For the text-containing cell, return its midpoint in [X, Y] coordinate format. 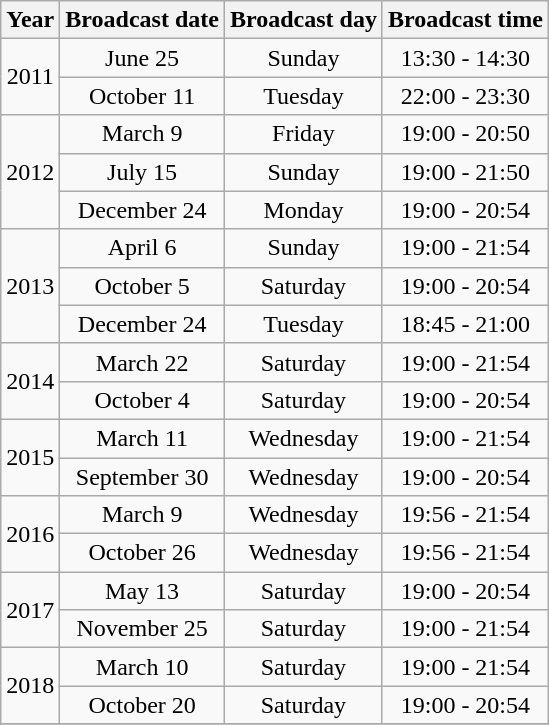
Year [30, 20]
18:45 - 21:00 [465, 324]
2017 [30, 610]
2014 [30, 381]
2011 [30, 77]
Broadcast time [465, 20]
November 25 [142, 629]
October 5 [142, 286]
19:00 - 20:50 [465, 134]
13:30 - 14:30 [465, 58]
September 30 [142, 477]
22:00 - 23:30 [465, 96]
Monday [303, 210]
Broadcast date [142, 20]
Broadcast day [303, 20]
2016 [30, 534]
October 20 [142, 705]
2013 [30, 286]
October 11 [142, 96]
July 15 [142, 172]
May 13 [142, 591]
April 6 [142, 248]
19:00 - 21:50 [465, 172]
October 4 [142, 400]
October 26 [142, 553]
Friday [303, 134]
2012 [30, 172]
2018 [30, 686]
2015 [30, 457]
March 10 [142, 667]
March 22 [142, 362]
June 25 [142, 58]
March 11 [142, 438]
